Output the (X, Y) coordinate of the center of the cell containing the given text.  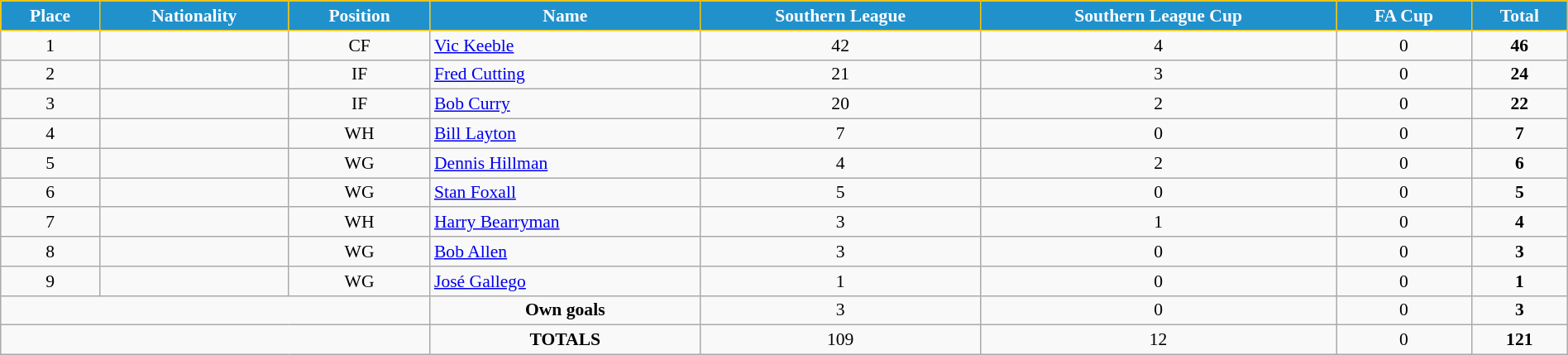
Own goals (566, 310)
22 (1519, 104)
12 (1159, 340)
8 (50, 252)
Harry Bearryman (566, 223)
Total (1519, 16)
9 (50, 281)
Vic Keeble (566, 46)
Southern League (840, 16)
121 (1519, 340)
Place (50, 16)
FA Cup (1404, 16)
109 (840, 340)
42 (840, 46)
46 (1519, 46)
Southern League Cup (1159, 16)
21 (840, 74)
TOTALS (566, 340)
Position (359, 16)
Bill Layton (566, 134)
Name (566, 16)
Stan Foxall (566, 193)
Bob Curry (566, 104)
20 (840, 104)
José Gallego (566, 281)
24 (1519, 74)
Fred Cutting (566, 74)
Nationality (194, 16)
Dennis Hillman (566, 163)
Bob Allen (566, 252)
CF (359, 46)
